Detect which cell encompasses the target text, then output its [X, Y] center coordinate. 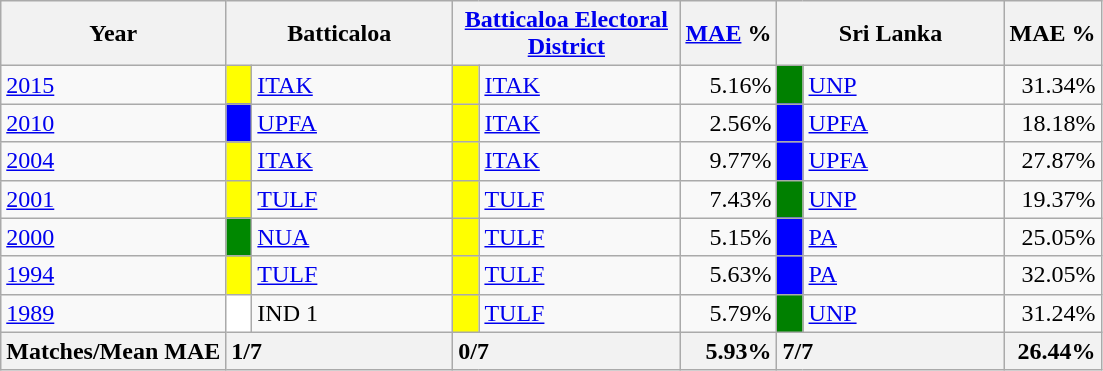
IND 1 [352, 313]
5.16% [728, 85]
Batticaloa Electoral District [566, 34]
5.15% [728, 237]
Matches/Mean MAE [114, 351]
5.79% [728, 313]
31.24% [1052, 313]
2000 [114, 237]
2.56% [728, 123]
31.34% [1052, 85]
7.43% [728, 199]
19.37% [1052, 199]
7/7 [890, 351]
5.93% [728, 351]
Sri Lanka [890, 34]
2015 [114, 85]
27.87% [1052, 161]
2004 [114, 161]
26.44% [1052, 351]
Batticaloa [340, 34]
1994 [114, 275]
NUA [352, 237]
5.63% [728, 275]
Year [114, 34]
18.18% [1052, 123]
1989 [114, 313]
1/7 [340, 351]
2001 [114, 199]
0/7 [566, 351]
2010 [114, 123]
25.05% [1052, 237]
32.05% [1052, 275]
9.77% [728, 161]
